Output the [X, Y] coordinate of the center of the cell containing the given text.  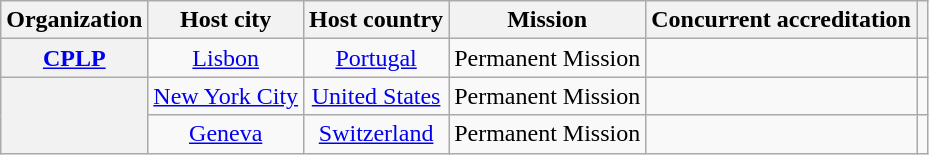
CPLP [74, 58]
Host country [376, 20]
Geneva [226, 134]
Organization [74, 20]
Mission [548, 20]
United States [376, 96]
Portugal [376, 58]
Concurrent accreditation [782, 20]
New York City [226, 96]
Switzerland [376, 134]
Host city [226, 20]
Lisbon [226, 58]
